Return the (X, Y) coordinate for the center point of the cell that contains the specified text.  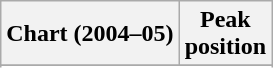
Chart (2004–05) (90, 34)
Peakposition (225, 34)
